For the text-containing cell, return its midpoint in (x, y) coordinate format. 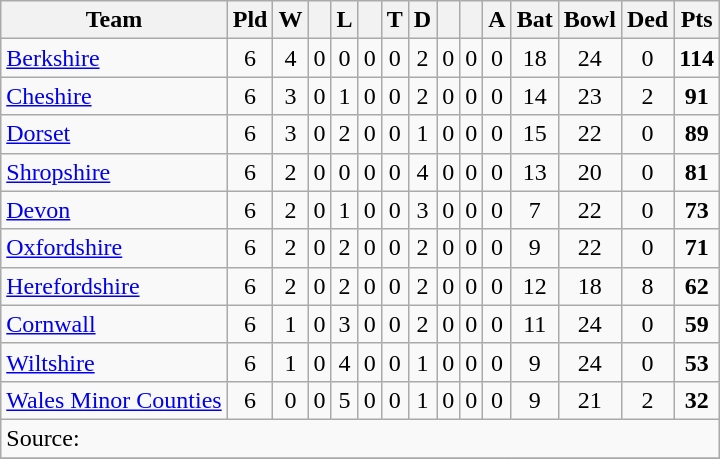
11 (534, 324)
Pld (250, 20)
A (497, 20)
Dorset (114, 134)
Source: (360, 438)
8 (647, 286)
14 (534, 96)
Bowl (590, 20)
Wales Minor Counties (114, 400)
12 (534, 286)
D (422, 20)
89 (697, 134)
62 (697, 286)
81 (697, 172)
W (290, 20)
114 (697, 58)
15 (534, 134)
L (344, 20)
Cheshire (114, 96)
Herefordshire (114, 286)
Oxfordshire (114, 248)
Devon (114, 210)
Ded (647, 20)
Pts (697, 20)
Shropshire (114, 172)
59 (697, 324)
91 (697, 96)
Team (114, 20)
Berkshire (114, 58)
7 (534, 210)
71 (697, 248)
Cornwall (114, 324)
13 (534, 172)
23 (590, 96)
53 (697, 362)
5 (344, 400)
21 (590, 400)
20 (590, 172)
32 (697, 400)
73 (697, 210)
T (394, 20)
Wiltshire (114, 362)
Bat (534, 20)
